Detect which cell encompasses the target text, then output its (X, Y) center coordinate. 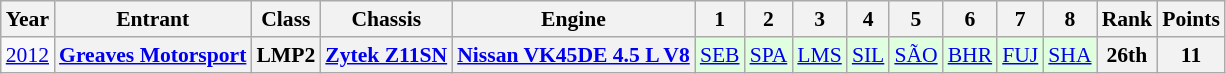
6 (970, 19)
Chassis (386, 19)
Engine (574, 19)
BHR (970, 55)
Points (1191, 19)
2 (769, 19)
SHA (1070, 55)
26th (1128, 55)
Year (28, 19)
2012 (28, 55)
LMP2 (286, 55)
5 (916, 19)
SÃO (916, 55)
SPA (769, 55)
11 (1191, 55)
3 (820, 19)
FUJ (1020, 55)
Class (286, 19)
LMS (820, 55)
7 (1020, 19)
Zytek Z11SN (386, 55)
Entrant (152, 19)
4 (868, 19)
Greaves Motorsport (152, 55)
Nissan VK45DE 4.5 L V8 (574, 55)
Rank (1128, 19)
SEB (720, 55)
8 (1070, 19)
SIL (868, 55)
1 (720, 19)
